From the cell containing the given text, extract its center point as [x, y] coordinate. 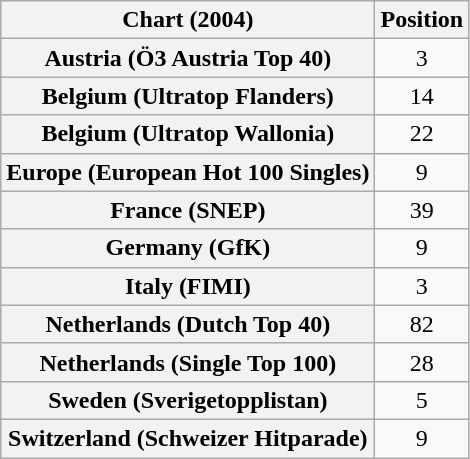
Europe (European Hot 100 Singles) [188, 172]
Netherlands (Dutch Top 40) [188, 324]
Switzerland (Schweizer Hitparade) [188, 438]
Chart (2004) [188, 20]
28 [422, 362]
39 [422, 210]
Position [422, 20]
France (SNEP) [188, 210]
5 [422, 400]
82 [422, 324]
Italy (FIMI) [188, 286]
Sweden (Sverigetopplistan) [188, 400]
14 [422, 96]
Netherlands (Single Top 100) [188, 362]
Austria (Ö3 Austria Top 40) [188, 58]
Germany (GfK) [188, 248]
Belgium (Ultratop Flanders) [188, 96]
22 [422, 134]
Belgium (Ultratop Wallonia) [188, 134]
